Search for the cell housing the specified text and yield its [X, Y] center coordinate. 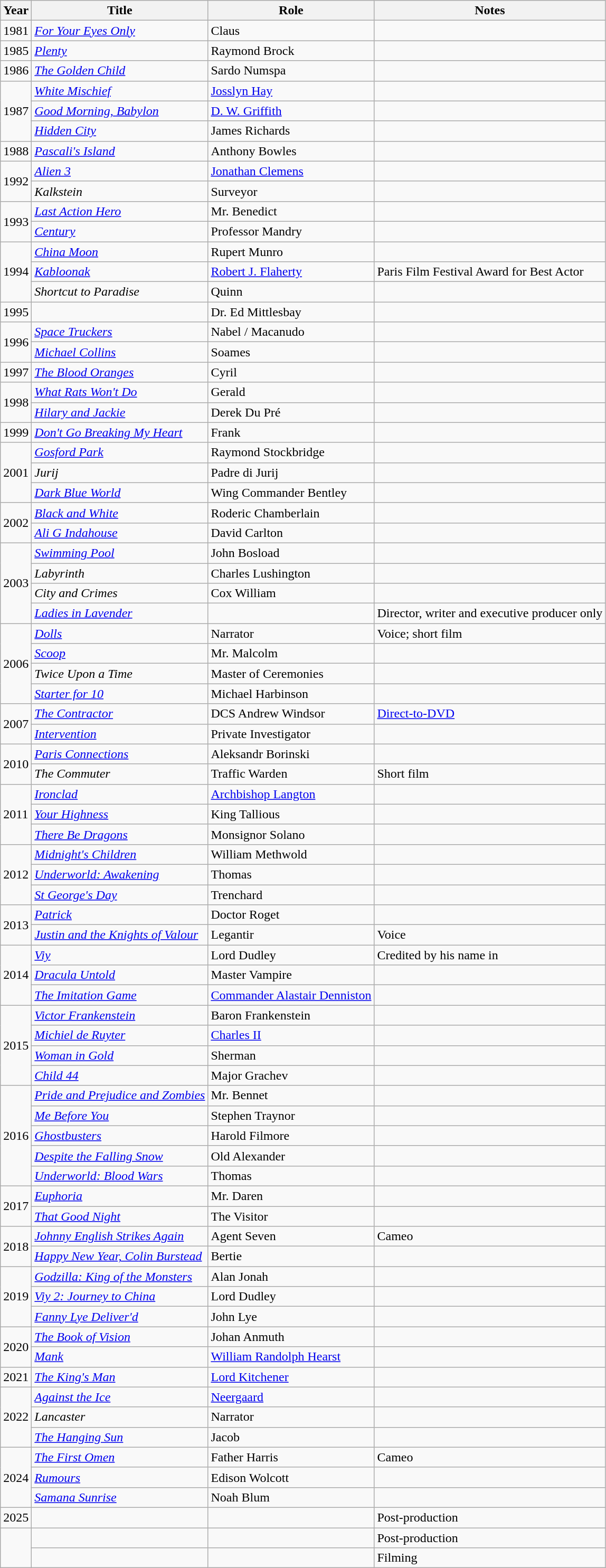
1993 [16, 221]
Gerald [291, 392]
Trenchard [291, 895]
The Book of Vision [120, 1337]
Euphoria [120, 1196]
Century [120, 231]
Fanny Lye Deliver'd [120, 1317]
Year [16, 11]
Jurij [120, 473]
Raymond Brock [291, 51]
Raymond Stockbridge [291, 452]
Viy [120, 955]
Child 44 [120, 1075]
1997 [16, 372]
Dolls [120, 634]
Michiel de Ruyter [120, 1035]
Mr. Benedict [291, 211]
Mank [120, 1357]
2022 [16, 1417]
2018 [16, 1246]
Nabel / Macanudo [291, 332]
Josslyn Hay [291, 91]
1995 [16, 312]
1981 [16, 31]
Monsignor Solano [291, 834]
2020 [16, 1347]
Father Harris [291, 1457]
St George's Day [120, 895]
Soames [291, 352]
Dr. Ed Mittlesbay [291, 312]
1999 [16, 432]
2024 [16, 1477]
That Good Night [120, 1216]
Pride and Prejudice and Zombies [120, 1095]
Director, writer and executive producer only [490, 613]
2021 [16, 1377]
Mr. Daren [291, 1196]
Edison Wolcott [291, 1477]
2011 [16, 814]
Rumours [120, 1477]
Charles Lushington [291, 573]
Scoop [120, 654]
2001 [16, 473]
Woman in Gold [120, 1055]
Lancaster [120, 1417]
Viy 2: Journey to China [120, 1297]
Hilary and Jackie [120, 412]
For Your Eyes Only [120, 31]
Baron Frankenstein [291, 1015]
Justin and the Knights of Valour [120, 935]
Starter for 10 [120, 694]
The Commuter [120, 774]
Ladies in Lavender [120, 613]
Harold Filmore [291, 1136]
Paris Film Festival Award for Best Actor [490, 272]
Space Truckers [120, 332]
Dark Blue World [120, 493]
Plenty [120, 51]
Alien 3 [120, 171]
Cyril [291, 372]
Pascali's Island [120, 151]
The Imitation Game [120, 995]
Charles II [291, 1035]
Traffic Warden [291, 774]
Sherman [291, 1055]
William Randolph Hearst [291, 1357]
Shortcut to Paradise [120, 292]
Michael Harbinson [291, 694]
Samana Sunrise [120, 1497]
D. W. Griffith [291, 111]
Credited by his name in [490, 955]
Noah Blum [291, 1497]
2002 [16, 523]
Notes [490, 11]
Underworld: Blood Wars [120, 1176]
Your Highness [120, 814]
John Lye [291, 1317]
1998 [16, 402]
Filming [490, 1558]
2016 [16, 1136]
Surveyor [291, 191]
Neergaard [291, 1397]
The King's Man [120, 1377]
Master Vampire [291, 975]
Alan Jonah [291, 1277]
Roderic Chamberlain [291, 513]
Master of Ceremonies [291, 674]
Anthony Bowles [291, 151]
King Tallious [291, 814]
2019 [16, 1297]
Hidden City [120, 131]
2006 [16, 664]
Ironclad [120, 794]
Ghostbusters [120, 1136]
2015 [16, 1045]
1986 [16, 71]
Cox William [291, 593]
Me Before You [120, 1116]
Jacob [291, 1437]
Johnny English Strikes Again [120, 1236]
Labyrinth [120, 573]
Patrick [120, 915]
Quinn [291, 292]
Legantir [291, 935]
Mr. Malcolm [291, 654]
Direct-to-DVD [490, 714]
Godzilla: King of the Monsters [120, 1277]
Doctor Roget [291, 915]
The Contractor [120, 714]
Wing Commander Bentley [291, 493]
2012 [16, 874]
1996 [16, 342]
2003 [16, 583]
The Blood Oranges [120, 372]
James Richards [291, 131]
What Rats Won't Do [120, 392]
Don't Go Breaking My Heart [120, 432]
John Bosload [291, 553]
1987 [16, 111]
Major Grachev [291, 1075]
Kabloonak [120, 272]
1994 [16, 272]
Voice [490, 935]
Role [291, 11]
Midnight's Children [120, 854]
1988 [16, 151]
Claus [291, 31]
Agent Seven [291, 1236]
Kalkstein [120, 191]
Title [120, 11]
Frank [291, 432]
2013 [16, 925]
Michael Collins [120, 352]
Voice; short film [490, 634]
Paris Connections [120, 754]
Sardo Numspa [291, 71]
Ali G Indahouse [120, 533]
Mr. Bennet [291, 1095]
Victor Frankenstein [120, 1015]
Lord Kitchener [291, 1377]
Black and White [120, 513]
Stephen Traynor [291, 1116]
1992 [16, 181]
Short film [490, 774]
Johan Anmuth [291, 1337]
Swimming Pool [120, 553]
There Be Dragons [120, 834]
Against the Ice [120, 1397]
David Carlton [291, 533]
2025 [16, 1517]
Robert J. Flaherty [291, 272]
White Mischief [120, 91]
The Hanging Sun [120, 1437]
Commander Alastair Denniston [291, 995]
Intervention [120, 734]
Last Action Hero [120, 211]
Despite the Falling Snow [120, 1156]
Gosford Park [120, 452]
City and Crimes [120, 593]
The Golden Child [120, 71]
Old Alexander [291, 1156]
The First Omen [120, 1457]
DCS Andrew Windsor [291, 714]
Twice Upon a Time [120, 674]
Padre di Jurij [291, 473]
Derek Du Pré [291, 412]
Professor Mandry [291, 231]
Rupert Munro [291, 252]
Archbishop Langton [291, 794]
Private Investigator [291, 734]
2017 [16, 1206]
Bertie [291, 1257]
China Moon [120, 252]
Dracula Untold [120, 975]
Good Morning, Babylon [120, 111]
Aleksandr Borinski [291, 754]
Underworld: Awakening [120, 874]
Jonathan Clemens [291, 171]
2014 [16, 975]
The Visitor [291, 1216]
2010 [16, 764]
Happy New Year, Colin Burstead [120, 1257]
William Methwold [291, 854]
1985 [16, 51]
2007 [16, 724]
